Search for the cell housing the specified text and yield its [X, Y] center coordinate. 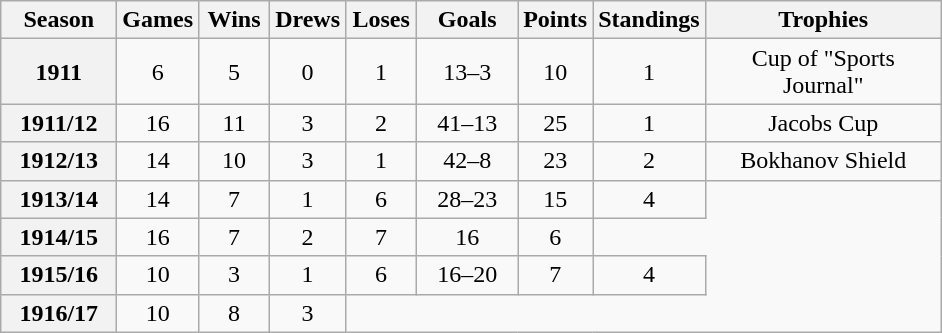
1913/14 [59, 199]
0 [308, 72]
41–13 [468, 123]
Loses [382, 20]
11 [234, 123]
1914/15 [59, 237]
Bokhanov Shield [823, 161]
15 [556, 199]
Standings [649, 20]
8 [234, 313]
16–20 [468, 275]
42–8 [468, 161]
Jacobs Cup [823, 123]
Trophies [823, 20]
23 [556, 161]
Cup of "Sports Journal" [823, 72]
Goals [468, 20]
1916/17 [59, 313]
Drews [308, 20]
1911 [59, 72]
28–23 [468, 199]
1915/16 [59, 275]
5 [234, 72]
25 [556, 123]
Wins [234, 20]
1911/12 [59, 123]
13–3 [468, 72]
Games [158, 20]
Season [59, 20]
Points [556, 20]
1912/13 [59, 161]
